Identify which cell holds the provided text, then report its (X, Y) central coordinate. 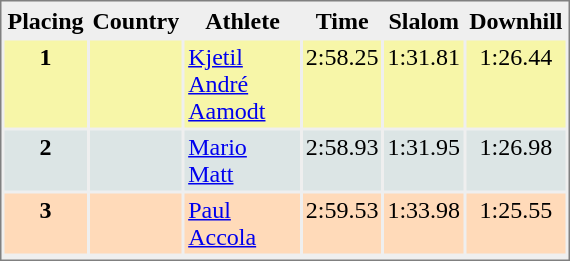
Slalom (424, 20)
Country (136, 20)
Mario Matt (242, 160)
2:58.25 (342, 84)
1:31.95 (424, 160)
1:31.81 (424, 84)
Kjetil André Aamodt (242, 84)
2 (45, 160)
Athlete (242, 20)
Placing (45, 20)
Downhill (516, 20)
Paul Accola (242, 224)
1:26.98 (516, 160)
1:25.55 (516, 224)
2:59.53 (342, 224)
2:58.93 (342, 160)
1:26.44 (516, 84)
1:33.98 (424, 224)
Time (342, 20)
3 (45, 224)
1 (45, 84)
